Capture the cell that displays the provided text and extract its (x, y) central coordinate. 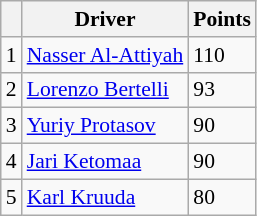
Jari Ketomaa (106, 162)
110 (222, 55)
2 (12, 90)
Points (222, 19)
3 (12, 126)
Yuriy Protasov (106, 126)
1 (12, 55)
80 (222, 197)
5 (12, 197)
Nasser Al-Attiyah (106, 55)
93 (222, 90)
4 (12, 162)
Driver (106, 19)
Karl Kruuda (106, 197)
Lorenzo Bertelli (106, 90)
